Search for the cell housing the specified text and yield its (X, Y) center coordinate. 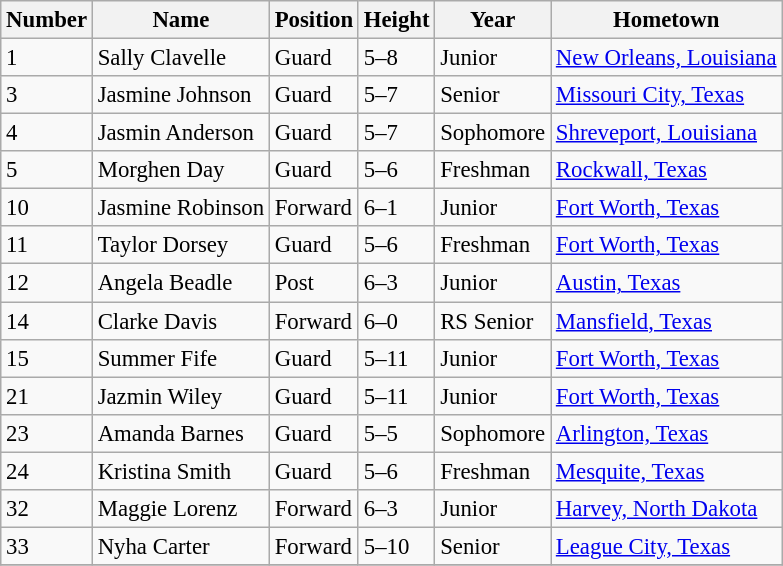
Morghen Day (180, 170)
5–10 (396, 546)
10 (47, 208)
Name (180, 20)
4 (47, 133)
Height (396, 20)
RS Senior (493, 321)
11 (47, 245)
32 (47, 509)
Jasmine Johnson (180, 95)
Shreveport, Louisiana (666, 133)
Rockwall, Texas (666, 170)
1 (47, 58)
Missouri City, Texas (666, 95)
Arlington, Texas (666, 433)
Post (314, 283)
14 (47, 321)
6–1 (396, 208)
Maggie Lorenz (180, 509)
Year (493, 20)
Kristina Smith (180, 471)
Number (47, 20)
23 (47, 433)
5 (47, 170)
Summer Fife (180, 358)
3 (47, 95)
Taylor Dorsey (180, 245)
Clarke Davis (180, 321)
Jazmin Wiley (180, 396)
League City, Texas (666, 546)
24 (47, 471)
Mansfield, Texas (666, 321)
6–0 (396, 321)
12 (47, 283)
Sally Clavelle (180, 58)
21 (47, 396)
Mesquite, Texas (666, 471)
Amanda Barnes (180, 433)
Angela Beadle (180, 283)
Austin, Texas (666, 283)
Harvey, North Dakota (666, 509)
Jasmin Anderson (180, 133)
New Orleans, Louisiana (666, 58)
33 (47, 546)
5–8 (396, 58)
Jasmine Robinson (180, 208)
15 (47, 358)
Nyha Carter (180, 546)
Position (314, 20)
Hometown (666, 20)
5–5 (396, 433)
